Search for the cell housing the specified text and yield its (X, Y) center coordinate. 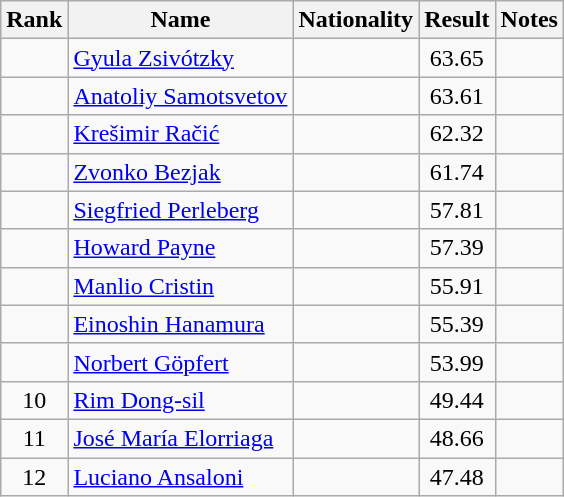
12 (34, 477)
Siegfried Perleberg (180, 210)
10 (34, 400)
63.65 (457, 58)
55.91 (457, 286)
Einoshin Hanamura (180, 324)
11 (34, 438)
Zvonko Bezjak (180, 172)
Krešimir Račić (180, 134)
57.81 (457, 210)
53.99 (457, 362)
49.44 (457, 400)
Luciano Ansaloni (180, 477)
Gyula Zsivótzky (180, 58)
Howard Payne (180, 248)
Norbert Göpfert (180, 362)
Result (457, 20)
47.48 (457, 477)
57.39 (457, 248)
José María Elorriaga (180, 438)
Manlio Cristin (180, 286)
Notes (529, 20)
48.66 (457, 438)
62.32 (457, 134)
61.74 (457, 172)
Anatoliy Samotsvetov (180, 96)
55.39 (457, 324)
Nationality (356, 20)
Rim Dong-sil (180, 400)
Rank (34, 20)
63.61 (457, 96)
Name (180, 20)
